For the text-containing cell, return its midpoint in (x, y) coordinate format. 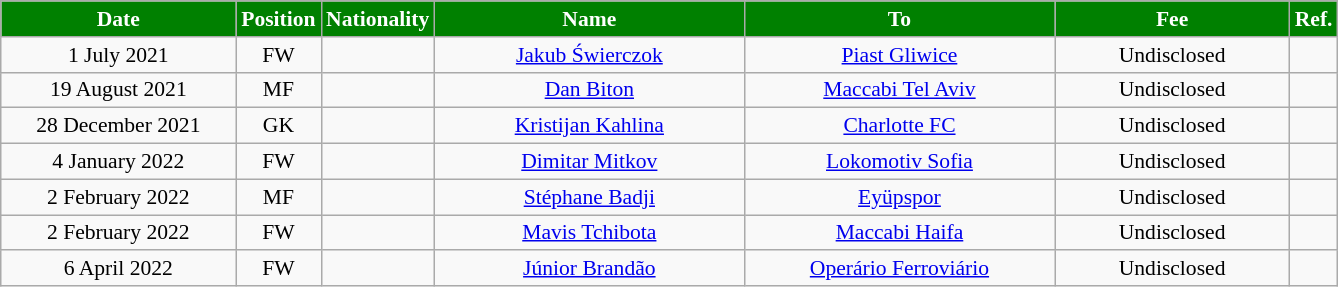
Fee (1172, 19)
Mavis Tchibota (589, 233)
Ref. (1314, 19)
Date (118, 19)
Júnior Brandão (589, 269)
Maccabi Tel Aviv (899, 90)
Nationality (378, 19)
6 April 2022 (118, 269)
1 July 2021 (118, 55)
Maccabi Haifa (899, 233)
Dan Biton (589, 90)
28 December 2021 (118, 126)
19 August 2021 (118, 90)
Lokomotiv Sofia (899, 162)
Kristijan Kahlina (589, 126)
Jakub Świerczok (589, 55)
Stéphane Badji (589, 197)
Piast Gliwice (899, 55)
Name (589, 19)
Operário Ferroviário (899, 269)
To (899, 19)
Charlotte FC (899, 126)
Dimitar Mitkov (589, 162)
4 January 2022 (118, 162)
Position (278, 19)
Eyüpspor (899, 197)
GK (278, 126)
